Return the (X, Y) coordinate for the center point of the cell that contains the specified text.  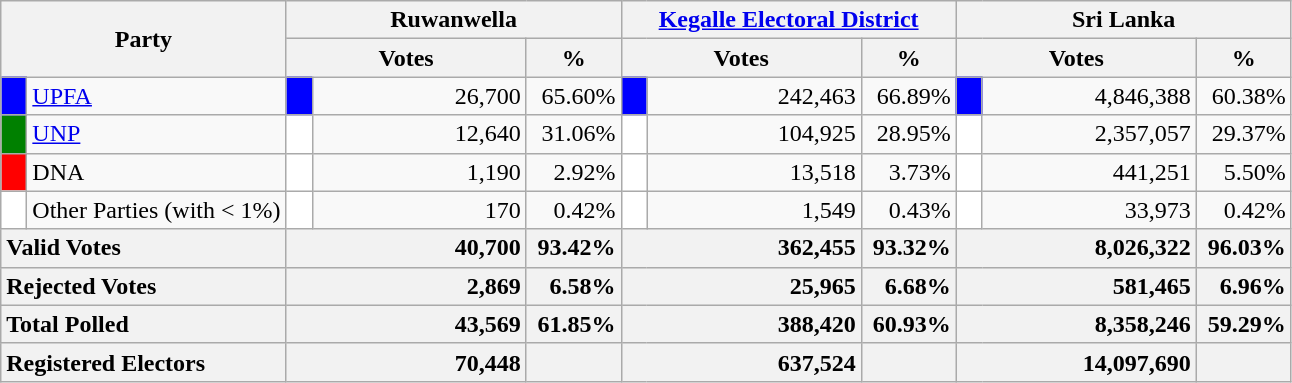
4,846,388 (1089, 96)
Total Polled (144, 324)
Other Parties (with < 1%) (156, 210)
33,973 (1089, 210)
26,700 (419, 96)
Ruwanwella (454, 20)
1,190 (419, 172)
0.43% (908, 210)
59.29% (1244, 324)
Registered Electors (144, 362)
28.95% (908, 134)
388,420 (741, 324)
Rejected Votes (144, 286)
14,097,690 (1076, 362)
31.06% (574, 134)
242,463 (754, 96)
Valid Votes (144, 248)
12,640 (419, 134)
43,569 (406, 324)
8,358,246 (1076, 324)
29.37% (1244, 134)
60.93% (908, 324)
93.32% (908, 248)
UPFA (156, 96)
6.58% (574, 286)
2,869 (406, 286)
13,518 (754, 172)
Party (144, 39)
6.68% (908, 286)
40,700 (406, 248)
93.42% (574, 248)
362,455 (741, 248)
5.50% (1244, 172)
UNP (156, 134)
441,251 (1089, 172)
2.92% (574, 172)
104,925 (754, 134)
6.96% (1244, 286)
Kegalle Electoral District (788, 20)
65.60% (574, 96)
96.03% (1244, 248)
Sri Lanka (1124, 20)
70,448 (406, 362)
8,026,322 (1076, 248)
637,524 (741, 362)
DNA (156, 172)
581,465 (1076, 286)
66.89% (908, 96)
170 (419, 210)
61.85% (574, 324)
60.38% (1244, 96)
1,549 (754, 210)
2,357,057 (1089, 134)
3.73% (908, 172)
25,965 (741, 286)
